Detect which cell encompasses the target text, then output its [X, Y] center coordinate. 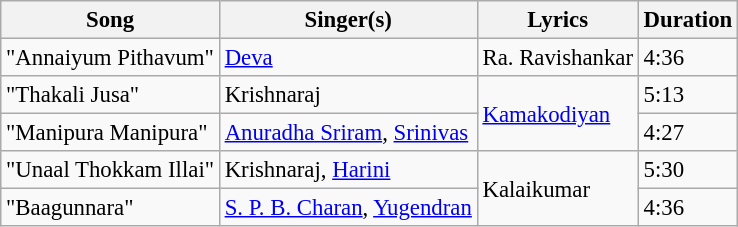
Song [110, 20]
"Thakali Jusa" [110, 95]
Anuradha Sriram, Srinivas [348, 133]
5:30 [688, 170]
Kamakodiyan [558, 114]
Lyrics [558, 20]
Ra. Ravishankar [558, 58]
Kalaikumar [558, 188]
Singer(s) [348, 20]
Krishnaraj [348, 95]
"Baagunnara" [110, 208]
S. P. B. Charan, Yugendran [348, 208]
Krishnaraj, Harini [348, 170]
Duration [688, 20]
"Manipura Manipura" [110, 133]
"Annaiyum Pithavum" [110, 58]
5:13 [688, 95]
Deva [348, 58]
4:27 [688, 133]
"Unaal Thokkam Illai" [110, 170]
